Provide the (x, y) coordinate of the cell's center where the given text is located.  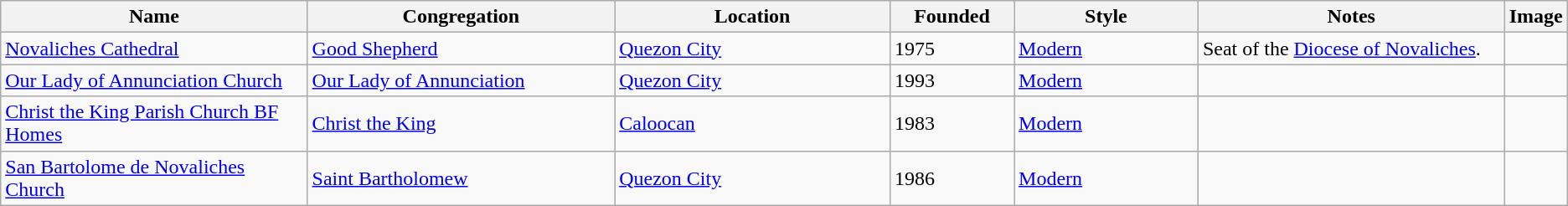
1986 (952, 178)
Founded (952, 17)
Congregation (461, 17)
Style (1106, 17)
1983 (952, 124)
Our Lady of Annunciation Church (154, 80)
Image (1536, 17)
Location (752, 17)
Saint Bartholomew (461, 178)
Christ the King Parish Church BF Homes (154, 124)
Our Lady of Annunciation (461, 80)
Seat of the Diocese of Novaliches. (1351, 49)
Notes (1351, 17)
Novaliches Cathedral (154, 49)
1993 (952, 80)
Christ the King (461, 124)
1975 (952, 49)
Good Shepherd (461, 49)
Caloocan (752, 124)
San Bartolome de Novaliches Church (154, 178)
Name (154, 17)
